From the cell containing the given text, extract its center point as [x, y] coordinate. 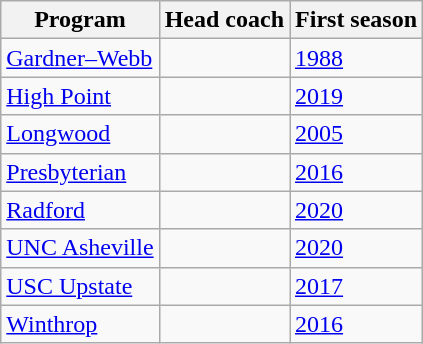
USC Upstate [80, 286]
UNC Asheville [80, 248]
2019 [356, 96]
Head coach [224, 20]
2017 [356, 286]
First season [356, 20]
Longwood [80, 134]
2005 [356, 134]
Program [80, 20]
Radford [80, 210]
Presbyterian [80, 172]
High Point [80, 96]
Gardner–Webb [80, 58]
1988 [356, 58]
Winthrop [80, 324]
